Return the [X, Y] coordinate for the center point of the cell that contains the specified text.  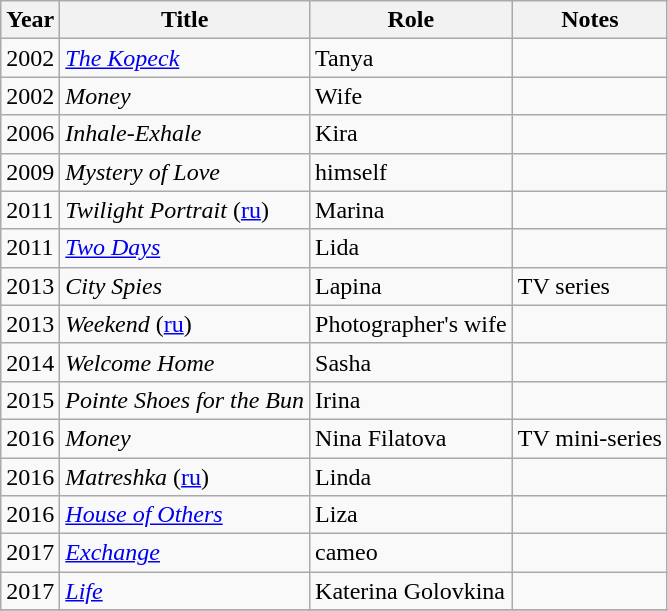
Nina Filatova [412, 438]
Matreshka (ru) [185, 477]
Lapina [412, 286]
2009 [30, 172]
The Kopeck [185, 58]
cameo [412, 553]
Notes [590, 20]
Mystery of Love [185, 172]
Role [412, 20]
2015 [30, 400]
Irina [412, 400]
City Spies [185, 286]
Weekend (ru) [185, 324]
Sasha [412, 362]
Marina [412, 210]
Photographer's wife [412, 324]
2014 [30, 362]
Pointe Shoes for the Bun [185, 400]
Katerina Golovkina [412, 591]
House of Others [185, 515]
Exchange [185, 553]
Year [30, 20]
Twilight Portrait (ru) [185, 210]
2006 [30, 134]
Title [185, 20]
Liza [412, 515]
himself [412, 172]
Kira [412, 134]
Welcome Home [185, 362]
Wife [412, 96]
Inhale-Exhale [185, 134]
Linda [412, 477]
Tanya [412, 58]
TV series [590, 286]
Two Days [185, 248]
Lida [412, 248]
Life [185, 591]
TV mini-series [590, 438]
